Return [X, Y] of the center of cell containing provided text 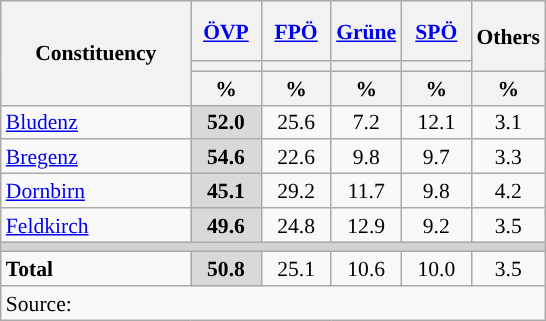
10.6 [366, 269]
3.1 [508, 122]
ÖVP [226, 31]
22.6 [296, 157]
25.1 [296, 269]
24.8 [296, 225]
25.6 [296, 122]
29.2 [296, 191]
11.7 [366, 191]
Grüne [366, 31]
4.2 [508, 191]
Bludenz [96, 122]
10.0 [436, 269]
9.2 [436, 225]
Dornbirn [96, 191]
50.8 [226, 269]
7.2 [366, 122]
Others [508, 36]
SPÖ [436, 31]
45.1 [226, 191]
9.7 [436, 157]
Bregenz [96, 157]
Constituency [96, 53]
FPÖ [296, 31]
Source: [273, 303]
54.6 [226, 157]
49.6 [226, 225]
3.3 [508, 157]
12.9 [366, 225]
Total [96, 269]
52.0 [226, 122]
12.1 [436, 122]
Feldkirch [96, 225]
